Search for the cell housing the specified text and yield its [x, y] center coordinate. 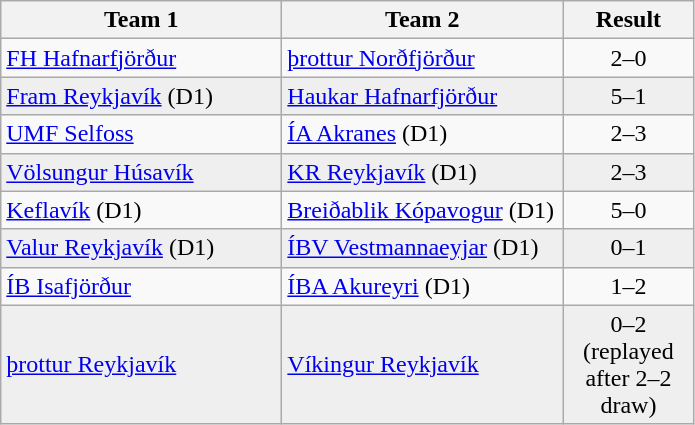
þrottur Reykjavík [142, 364]
ÍB Isafjörður [142, 286]
Result [628, 20]
Keflavík (D1) [142, 210]
ÍBA Akureyri (D1) [422, 286]
5–1 [628, 96]
Valur Reykjavík (D1) [142, 248]
Breiðablik Kópavogur (D1) [422, 210]
KR Reykjavík (D1) [422, 172]
5–0 [628, 210]
Team 2 [422, 20]
0–1 [628, 248]
Haukar Hafnarfjörður [422, 96]
Völsungur Húsavík [142, 172]
Víkingur Reykjavík [422, 364]
1–2 [628, 286]
UMF Selfoss [142, 134]
Fram Reykjavík (D1) [142, 96]
ÍBV Vestmannaeyjar (D1) [422, 248]
Team 1 [142, 20]
FH Hafnarfjörður [142, 58]
0–2 (replayed after 2–2 draw) [628, 364]
2–0 [628, 58]
þrottur Norðfjörður [422, 58]
ÍA Akranes (D1) [422, 134]
